Extract the [X, Y] coordinate from the center of the cell holding the provided text.  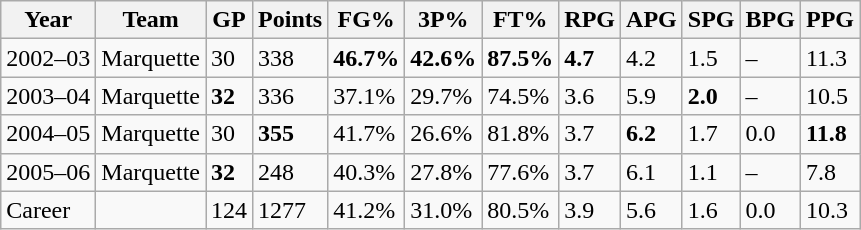
41.2% [366, 210]
77.6% [520, 172]
2005–06 [48, 172]
336 [290, 96]
2.0 [711, 96]
1.7 [711, 134]
2004–05 [48, 134]
BPG [770, 20]
5.6 [652, 210]
37.1% [366, 96]
42.6% [444, 58]
40.3% [366, 172]
FT% [520, 20]
4.7 [590, 58]
4.2 [652, 58]
2002–03 [48, 58]
APG [652, 20]
GP [230, 20]
46.7% [366, 58]
SPG [711, 20]
FG% [366, 20]
1.5 [711, 58]
7.8 [830, 172]
87.5% [520, 58]
Points [290, 20]
2003–04 [48, 96]
10.3 [830, 210]
PPG [830, 20]
1.1 [711, 172]
Year [48, 20]
6.2 [652, 134]
41.7% [366, 134]
338 [290, 58]
26.6% [444, 134]
124 [230, 210]
11.8 [830, 134]
355 [290, 134]
3P% [444, 20]
80.5% [520, 210]
29.7% [444, 96]
1277 [290, 210]
27.8% [444, 172]
11.3 [830, 58]
3.6 [590, 96]
1.6 [711, 210]
74.5% [520, 96]
6.1 [652, 172]
Career [48, 210]
81.8% [520, 134]
248 [290, 172]
5.9 [652, 96]
3.9 [590, 210]
10.5 [830, 96]
Team [151, 20]
RPG [590, 20]
31.0% [444, 210]
